Output the [x, y] coordinate of the center of the cell containing the given text.  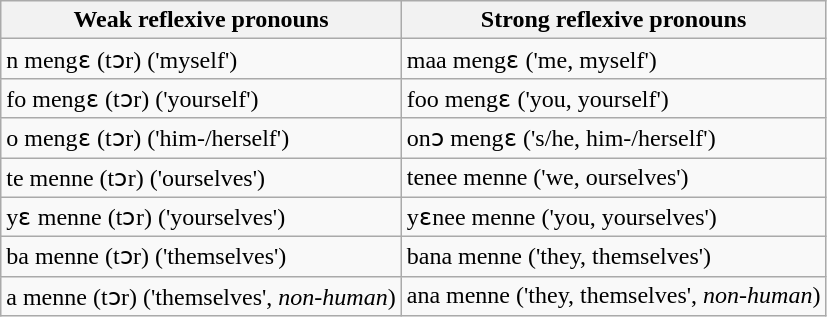
a menne (tɔr) ('themselves', non-human) [201, 296]
onɔ mengɛ ('s/he, him-/herself') [614, 138]
Weak reflexive pronouns [201, 20]
ba menne (tɔr) ('themselves') [201, 257]
Strong reflexive pronouns [614, 20]
te menne (tɔr) ('ourselves') [201, 178]
yɛnee menne ('you, yourselves') [614, 217]
o mengɛ (tɔr) ('him-/herself') [201, 138]
maa mengɛ ('me, myself') [614, 59]
ana menne ('they, themselves', non-human) [614, 296]
tenee menne ('we, ourselves') [614, 178]
fo mengɛ (tɔr) ('yourself') [201, 98]
bana menne ('they, themselves') [614, 257]
foo mengɛ ('you, yourself') [614, 98]
yɛ menne (tɔr) ('yourselves') [201, 217]
n mengɛ (tɔr) ('myself') [201, 59]
